Detect which cell encompasses the target text, then output its (X, Y) center coordinate. 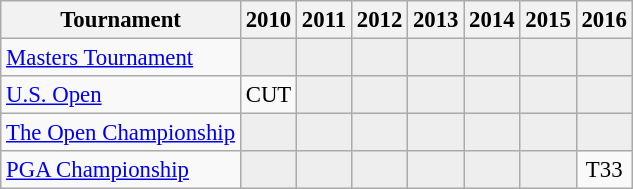
Masters Tournament (121, 58)
Tournament (121, 20)
2015 (548, 20)
The Open Championship (121, 133)
2016 (604, 20)
2012 (379, 20)
2014 (492, 20)
T33 (604, 170)
U.S. Open (121, 95)
2013 (436, 20)
2011 (324, 20)
PGA Championship (121, 170)
2010 (268, 20)
CUT (268, 95)
